Detect which cell encompasses the target text, then output its (X, Y) center coordinate. 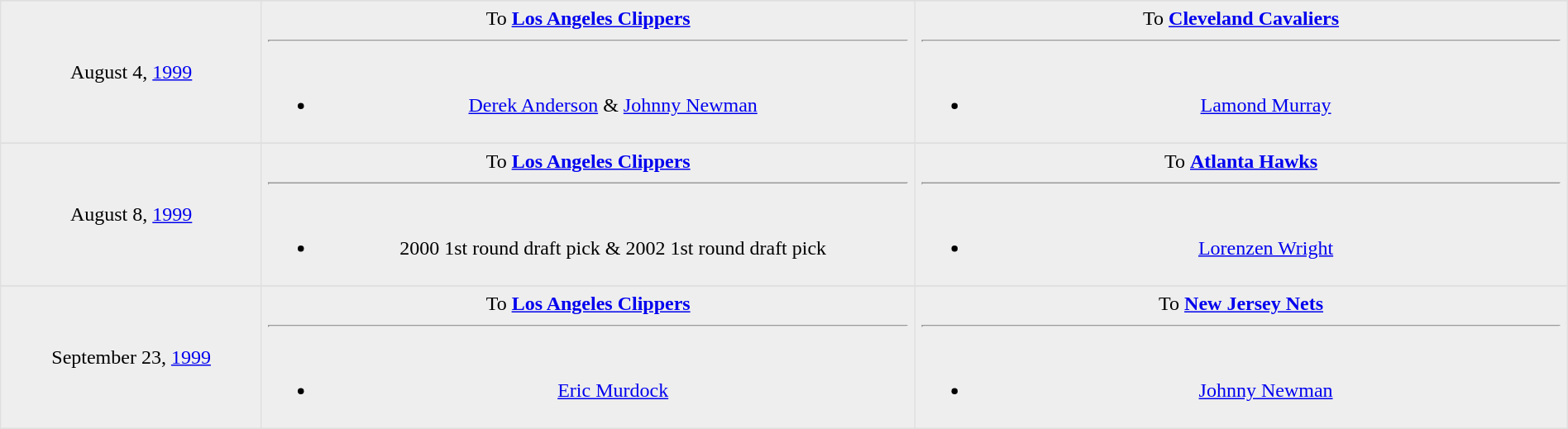
August 8, 1999 (131, 214)
August 4, 1999 (131, 72)
To Cleveland CavaliersLamond Murray (1241, 72)
To New Jersey NetsJohnny Newman (1241, 357)
To Los Angeles ClippersDerek Anderson & Johnny Newman (587, 72)
To Los Angeles ClippersEric Murdock (587, 357)
To Atlanta HawksLorenzen Wright (1241, 214)
To Los Angeles Clippers2000 1st round draft pick & 2002 1st round draft pick (587, 214)
September 23, 1999 (131, 357)
